Provide the [x, y] coordinate of the cell's center where the given text is located.  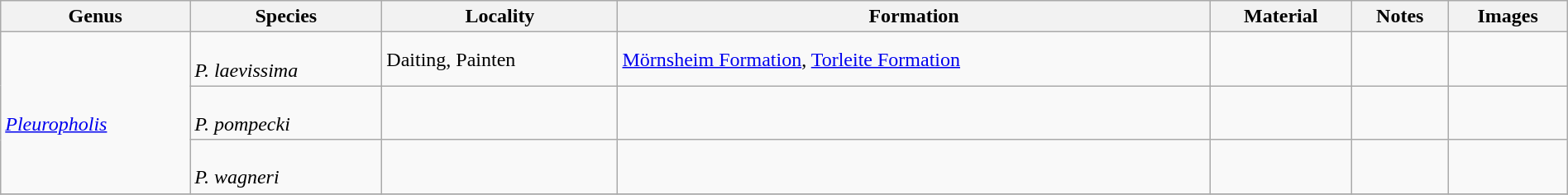
Pleuropholis [96, 112]
Material [1280, 17]
Images [1508, 17]
Formation [914, 17]
Mörnsheim Formation, Torleite Formation [914, 59]
P. wagneri [286, 167]
Species [286, 17]
Notes [1399, 17]
Daiting, Painten [500, 59]
P. laevissima [286, 59]
Locality [500, 17]
Genus [96, 17]
P. pompecki [286, 112]
